Return the [X, Y] coordinate for the center point of the cell that contains the specified text.  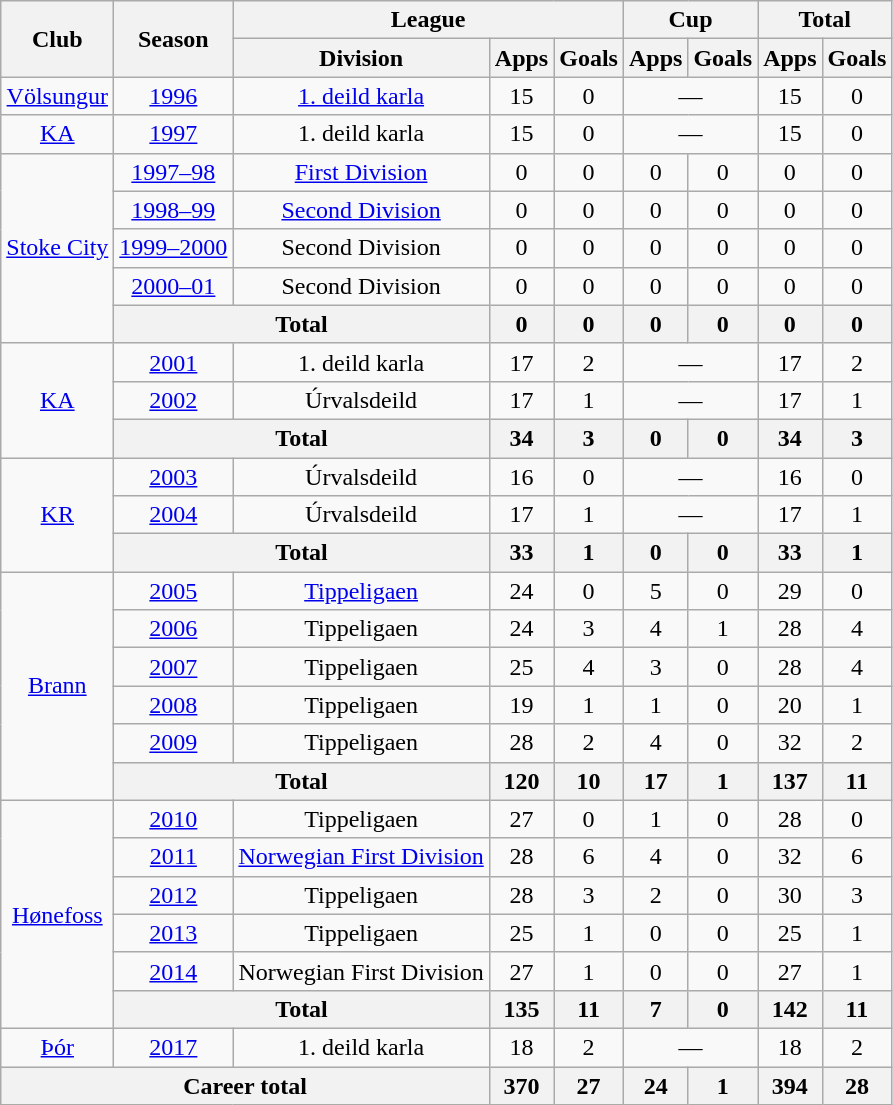
2002 [174, 400]
2017 [174, 1047]
20 [790, 705]
Brann [58, 686]
2000–01 [174, 286]
KR [58, 515]
1999–2000 [174, 248]
19 [521, 705]
5 [655, 591]
29 [790, 591]
2003 [174, 477]
Cup [690, 20]
Hønefoss [58, 914]
2012 [174, 895]
2009 [174, 743]
Club [58, 39]
Völsungur [58, 96]
Stoke City [58, 248]
120 [521, 781]
2008 [174, 705]
1997 [174, 134]
2011 [174, 857]
Career total [246, 1085]
Þór [58, 1047]
2013 [174, 933]
2010 [174, 819]
2001 [174, 362]
10 [589, 781]
370 [521, 1085]
137 [790, 781]
135 [521, 1009]
142 [790, 1009]
2007 [174, 667]
1996 [174, 96]
League [428, 20]
2006 [174, 629]
First Division [361, 172]
2014 [174, 971]
30 [790, 895]
Division [361, 58]
Season [174, 39]
2004 [174, 515]
1998–99 [174, 210]
1997–98 [174, 172]
7 [655, 1009]
2005 [174, 591]
394 [790, 1085]
